From the cell containing the given text, extract its center point as (X, Y) coordinate. 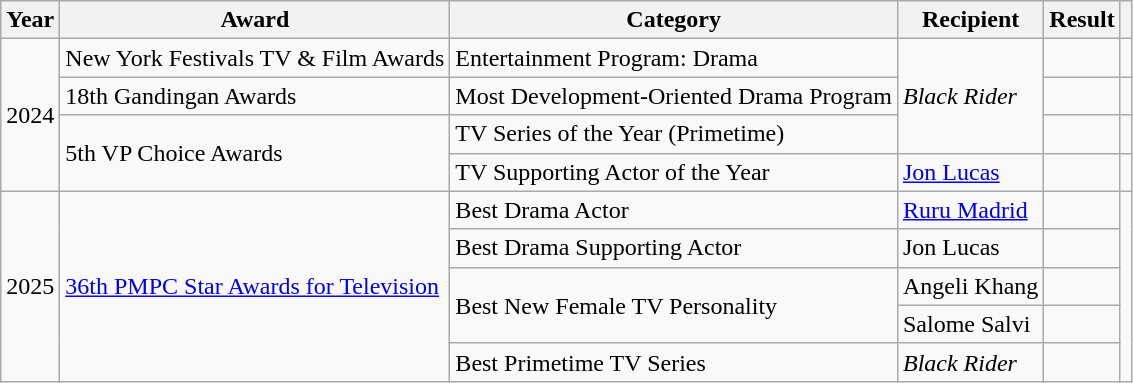
Salome Salvi (970, 324)
TV Supporting Actor of the Year (674, 172)
2024 (30, 115)
Award (255, 20)
Recipient (970, 20)
36th PMPC Star Awards for Television (255, 286)
Result (1082, 20)
Year (30, 20)
New York Festivals TV & Film Awards (255, 58)
Best Drama Actor (674, 210)
TV Series of the Year (Primetime) (674, 134)
2025 (30, 286)
Angeli Khang (970, 286)
Category (674, 20)
Ruru Madrid (970, 210)
Entertainment Program: Drama (674, 58)
Most Development-Oriented Drama Program (674, 96)
Best Drama Supporting Actor (674, 248)
Best Primetime TV Series (674, 362)
18th Gandingan Awards (255, 96)
Best New Female TV Personality (674, 305)
5th VP Choice Awards (255, 153)
